Identify which cell holds the provided text, then report its [X, Y] central coordinate. 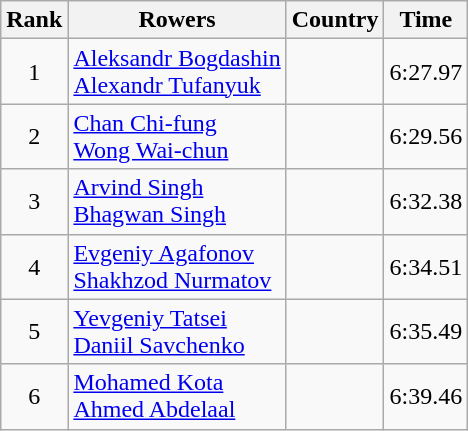
6:35.49 [426, 332]
4 [34, 266]
Evgeniy AgafonovShakhzod Nurmatov [177, 266]
Yevgeniy TatseiDaniil Savchenko [177, 332]
6:29.56 [426, 136]
6:32.38 [426, 202]
5 [34, 332]
Rowers [177, 20]
1 [34, 72]
6:27.97 [426, 72]
Rank [34, 20]
2 [34, 136]
Mohamed KotaAhmed Abdelaal [177, 396]
Aleksandr BogdashinAlexandr Tufanyuk [177, 72]
Time [426, 20]
3 [34, 202]
Country [335, 20]
6:34.51 [426, 266]
6 [34, 396]
Arvind SinghBhagwan Singh [177, 202]
Chan Chi-fungWong Wai-chun [177, 136]
6:39.46 [426, 396]
